Capture the cell that displays the provided text and extract its (X, Y) central coordinate. 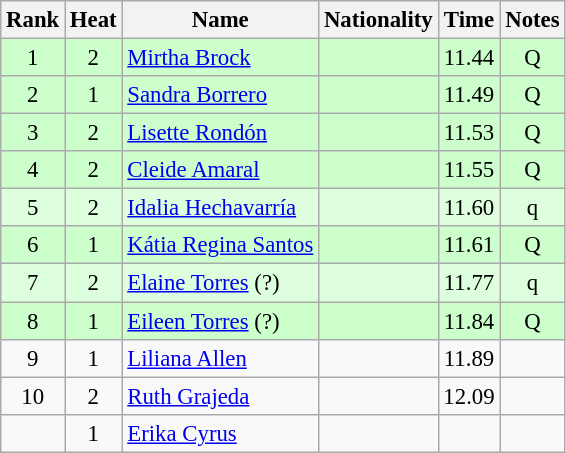
12.09 (469, 396)
11.53 (469, 133)
11.55 (469, 170)
Heat (94, 20)
11.89 (469, 358)
5 (33, 208)
Time (469, 20)
Idalia Hechavarría (220, 208)
6 (33, 245)
Erika Cyrus (220, 433)
Kátia Regina Santos (220, 245)
Nationality (378, 20)
7 (33, 283)
11.44 (469, 58)
Name (220, 20)
Eileen Torres (?) (220, 321)
11.60 (469, 208)
Notes (532, 20)
10 (33, 396)
Liliana Allen (220, 358)
11.84 (469, 321)
8 (33, 321)
11.61 (469, 245)
Sandra Borrero (220, 95)
Mirtha Brock (220, 58)
11.49 (469, 95)
4 (33, 170)
3 (33, 133)
Rank (33, 20)
11.77 (469, 283)
Elaine Torres (?) (220, 283)
Cleide Amaral (220, 170)
9 (33, 358)
Ruth Grajeda (220, 396)
Lisette Rondón (220, 133)
